Provide the [X, Y] coordinate of the cell's center where the given text is located.  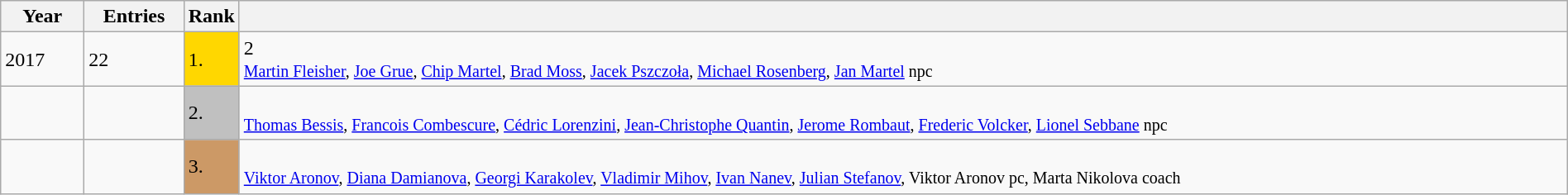
2017 [43, 59]
22 [134, 59]
Thomas Bessis, Francois Combescure, Cédric Lorenzini, Jean-Christophe Quantin, Jerome Rombaut, Frederic Volcker, Lionel Sebbane npc [903, 112]
Year [43, 17]
2. [212, 112]
Viktor Aronov, Diana Damianova, Georgi Karakolev, Vladimir Mihov, Ivan Nanev, Julian Stefanov, Viktor Aronov pc, Marta Nikolova coach [903, 167]
1. [212, 59]
2 Martin Fleisher, Joe Grue, Chip Martel, Brad Moss, Jacek Pszczoła, Michael Rosenberg, Jan Martel npc [903, 59]
3. [212, 167]
Entries [134, 17]
Rank [212, 17]
